For the text-containing cell, return its midpoint in [X, Y] coordinate format. 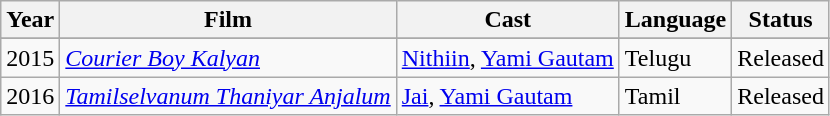
Courier Boy Kalyan [228, 58]
Film [228, 20]
Language [675, 20]
Nithiin, Yami Gautam [508, 58]
Tamilselvanum Thaniyar Anjalum [228, 96]
2015 [30, 58]
Cast [508, 20]
Jai, Yami Gautam [508, 96]
Telugu [675, 58]
Status [781, 20]
2016 [30, 96]
Tamil [675, 96]
Year [30, 20]
